Return [X, Y] of the center of cell containing provided text 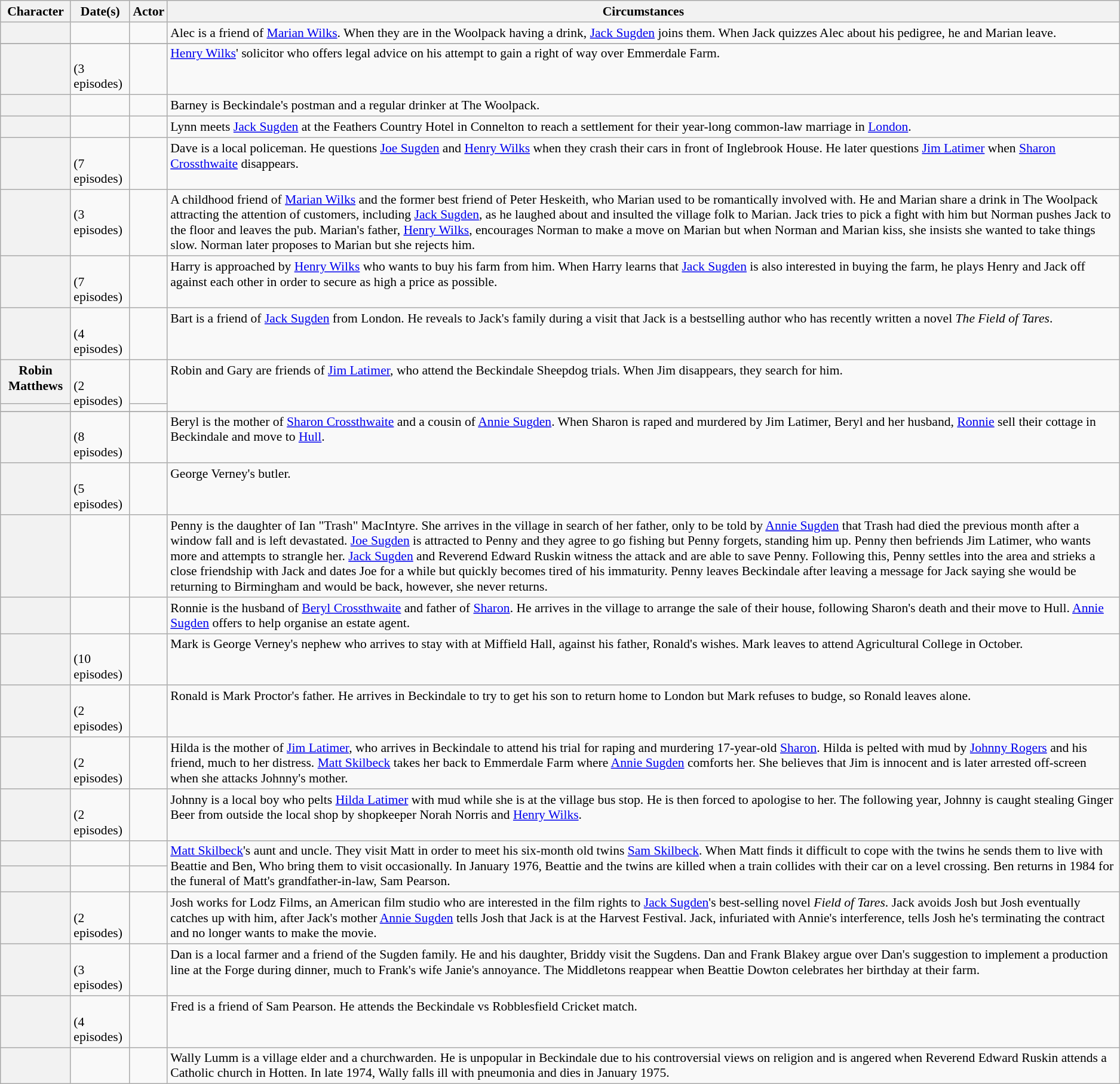
(8 episodes) [100, 437]
Lynn meets Jack Sugden at the Feathers Country Hotel in Connelton to reach a settlement for their year-long common-law marriage in London. [643, 127]
Circumstances [643, 11]
George Verney's butler. [643, 490]
Fred is a friend of Sam Pearson. He attends the Beckindale vs Robblesfield Cricket match. [643, 1021]
Barney is Beckindale's postman and a regular drinker at The Woolpack. [643, 106]
Character [36, 11]
(10 episodes) [100, 659]
Robin Matthews [36, 382]
(5 episodes) [100, 490]
Actor [148, 11]
Robin and Gary are friends of Jim Latimer, who attend the Beckindale Sheepdog trials. When Jim disappears, they search for him. [643, 386]
Date(s) [100, 11]
Henry Wilks' solicitor who offers legal advice on his attempt to gain a right of way over Emmerdale Farm. [643, 69]
